Extract the (X, Y) coordinate from the center of the cell holding the provided text.  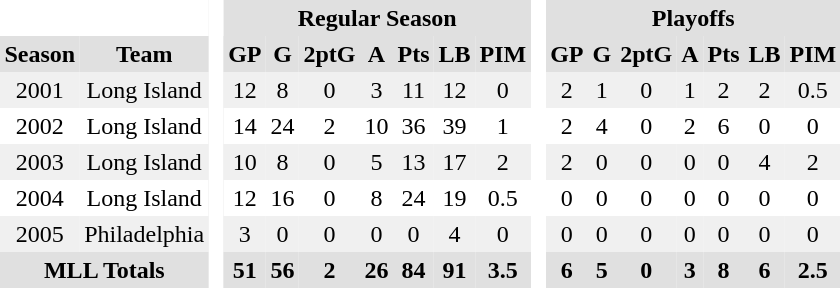
56 (282, 270)
91 (454, 270)
13 (414, 162)
MLL Totals (104, 270)
14 (245, 126)
Philadelphia (144, 234)
16 (282, 198)
26 (376, 270)
2004 (40, 198)
Regular Season (378, 18)
39 (454, 126)
2005 (40, 234)
36 (414, 126)
84 (414, 270)
0.5 (503, 198)
Season (40, 54)
3.5 (503, 270)
11 (414, 90)
51 (245, 270)
PIM (503, 54)
19 (454, 198)
2002 (40, 126)
2001 (40, 90)
17 (454, 162)
Team (144, 54)
2003 (40, 162)
